Extract the [x, y] coordinate from the center of the cell holding the provided text.  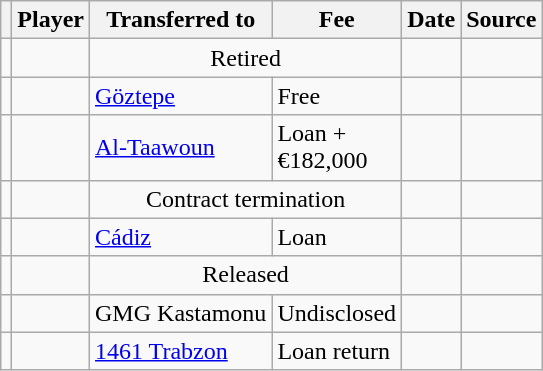
Free [337, 96]
Göztepe [181, 96]
1461 Trabzon [181, 351]
GMG Kastamonu [181, 313]
Loan [337, 237]
Loan + €182,000 [337, 148]
Retired [246, 58]
Contract termination [246, 199]
Cádiz [181, 237]
Released [246, 275]
Al-Taawoun [181, 148]
Source [502, 20]
Undisclosed [337, 313]
Loan return [337, 351]
Transferred to [181, 20]
Date [432, 20]
Player [51, 20]
Fee [337, 20]
